For the text-containing cell, return its midpoint in (X, Y) coordinate format. 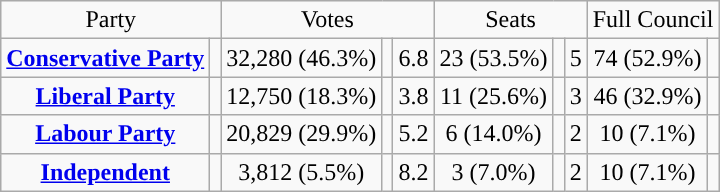
74 (52.9%) (648, 58)
11 (25.6%) (494, 96)
3.8 (414, 96)
3 (7.0%) (494, 172)
12,750 (18.3%) (302, 96)
20,829 (29.9%) (302, 134)
Full Council (653, 20)
Independent (106, 172)
Votes (328, 20)
6.8 (414, 58)
23 (53.5%) (494, 58)
Conservative Party (106, 58)
3 (576, 96)
5 (576, 58)
32,280 (46.3%) (302, 58)
8.2 (414, 172)
3,812 (5.5%) (302, 172)
5.2 (414, 134)
6 (14.0%) (494, 134)
Labour Party (106, 134)
Seats (510, 20)
Party (111, 20)
46 (32.9%) (648, 96)
Liberal Party (106, 96)
